Return the (x, y) coordinate for the center point of the cell that contains the specified text.  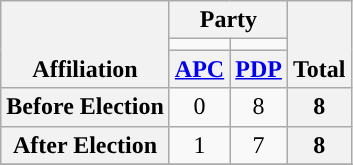
0 (199, 107)
Party (228, 20)
Affiliation (86, 44)
Total (319, 44)
APC (199, 69)
1 (199, 145)
Before Election (86, 107)
7 (259, 145)
After Election (86, 145)
PDP (259, 69)
